Return (x, y) of the center of cell containing provided text 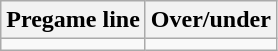
Pregame line (74, 20)
Over/under (210, 20)
